Scan for the cell matching the given text and deliver its (x, y) coordinate at center. 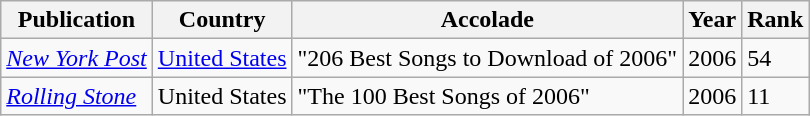
11 (776, 96)
54 (776, 58)
"206 Best Songs to Download of 2006" (488, 58)
Publication (77, 20)
Rolling Stone (77, 96)
Country (222, 20)
Rank (776, 20)
Accolade (488, 20)
"The 100 Best Songs of 2006" (488, 96)
New York Post (77, 58)
Year (712, 20)
